Identify which cell holds the provided text, then report its (x, y) central coordinate. 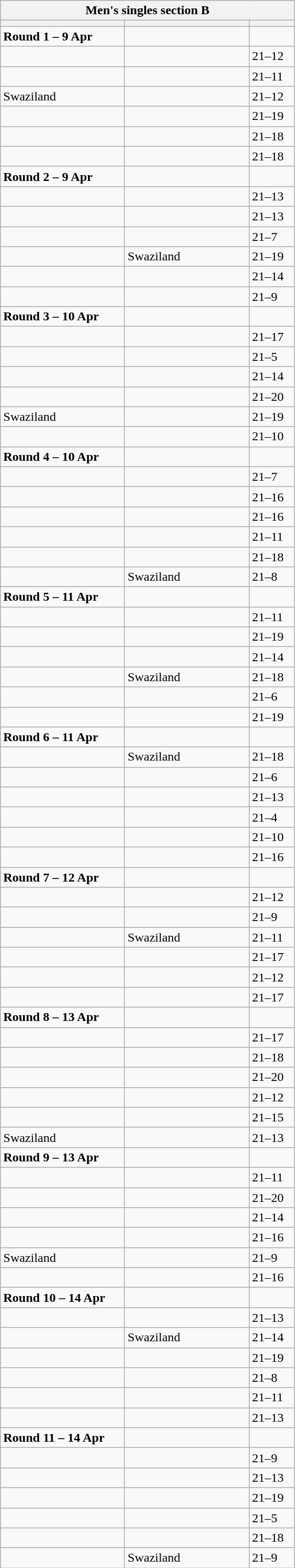
Round 6 – 11 Apr (63, 737)
Round 11 – 14 Apr (63, 1438)
21–15 (272, 1117)
Round 2 – 9 Apr (63, 176)
Round 5 – 11 Apr (63, 597)
Round 7 – 12 Apr (63, 877)
Men's singles section B (147, 11)
Round 8 – 13 Apr (63, 1017)
Round 1 – 9 Apr (63, 36)
Round 9 – 13 Apr (63, 1157)
Round 3 – 10 Apr (63, 317)
Round 10 – 14 Apr (63, 1298)
Round 4 – 10 Apr (63, 457)
21–4 (272, 817)
